Return [X, Y] of the center of cell containing provided text 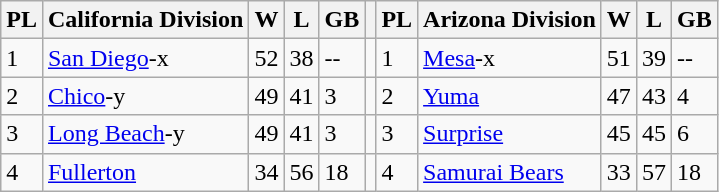
6 [694, 134]
Yuma [510, 96]
57 [654, 172]
43 [654, 96]
Surprise [510, 134]
47 [618, 96]
Long Beach-y [145, 134]
Fullerton [145, 172]
34 [266, 172]
51 [618, 58]
38 [302, 58]
California Division [145, 20]
Chico-y [145, 96]
52 [266, 58]
San Diego-x [145, 58]
56 [302, 172]
Mesa-x [510, 58]
39 [654, 58]
Arizona Division [510, 20]
33 [618, 172]
Samurai Bears [510, 172]
